Extract the [x, y] coordinate from the center of the cell holding the provided text.  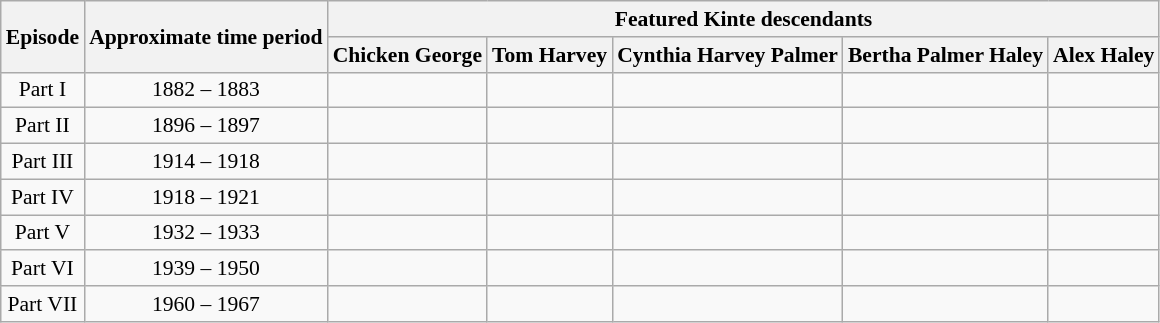
1882 – 1883 [206, 90]
Part V [42, 233]
Part VI [42, 269]
Part IV [42, 197]
Part VII [42, 304]
Approximate time period [206, 36]
Tom Harvey [550, 55]
1932 – 1933 [206, 233]
1918 – 1921 [206, 197]
Chicken George [408, 55]
1960 – 1967 [206, 304]
1939 – 1950 [206, 269]
Alex Haley [1104, 55]
Part III [42, 162]
Part I [42, 90]
Featured Kinte descendants [744, 19]
Cynthia Harvey Palmer [728, 55]
1914 – 1918 [206, 162]
Part II [42, 126]
1896 – 1897 [206, 126]
Bertha Palmer Haley [946, 55]
Episode [42, 36]
